Determine the [x, y] coordinate at the center of the cell enclosing the given text.  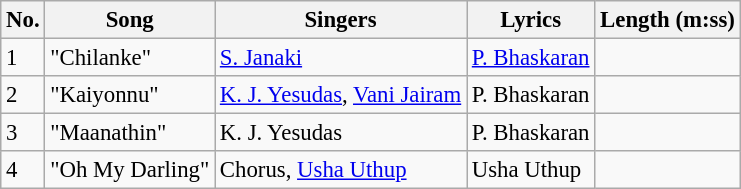
3 [23, 133]
"Chilanke" [130, 58]
No. [23, 20]
"Oh My Darling" [130, 170]
Song [130, 20]
S. Janaki [341, 58]
"Kaiyonnu" [130, 95]
Length (m:ss) [668, 20]
Chorus, Usha Uthup [341, 170]
K. J. Yesudas [341, 133]
"Maanathin" [130, 133]
Usha Uthup [530, 170]
K. J. Yesudas, Vani Jairam [341, 95]
1 [23, 58]
Singers [341, 20]
Lyrics [530, 20]
2 [23, 95]
4 [23, 170]
